Output the [x, y] coordinate of the center of the cell containing the given text.  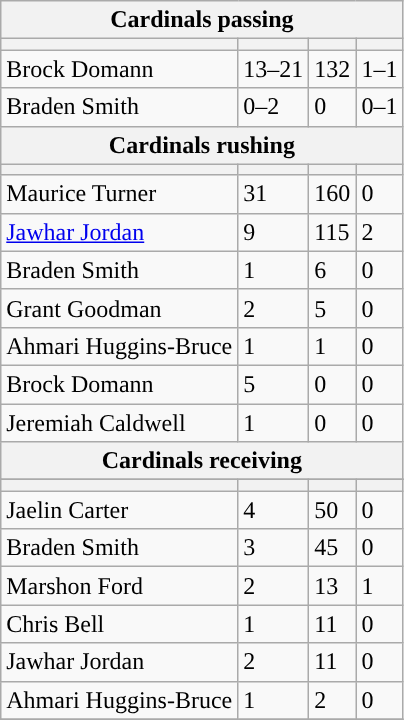
13–21 [274, 69]
115 [332, 232]
132 [332, 69]
4 [274, 510]
45 [332, 548]
Cardinals receiving [202, 461]
0–1 [380, 107]
160 [332, 194]
13 [332, 586]
1–1 [380, 69]
6 [332, 270]
Maurice Turner [120, 194]
0–2 [274, 107]
50 [332, 510]
Jaelin Carter [120, 510]
3 [274, 548]
Marshon Ford [120, 586]
Jeremiah Caldwell [120, 423]
Grant Goodman [120, 308]
Cardinals rushing [202, 145]
Chris Bell [120, 624]
Cardinals passing [202, 20]
9 [274, 232]
31 [274, 194]
